Detect which cell encompasses the target text, then output its [x, y] center coordinate. 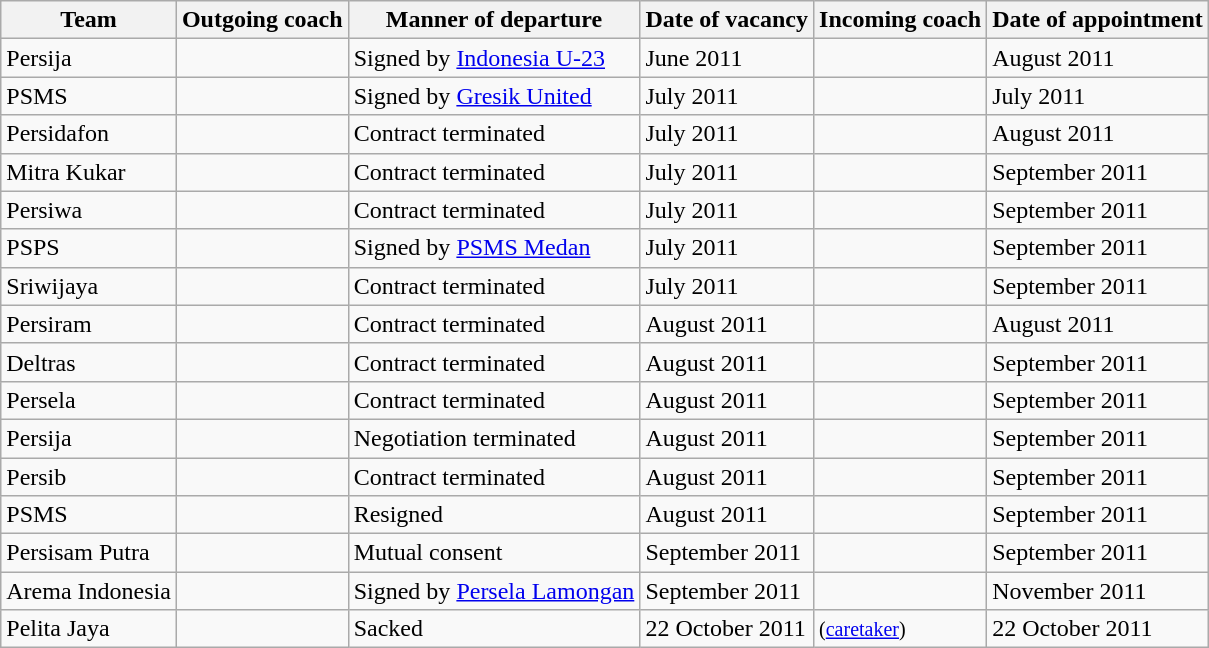
Resigned [494, 515]
Mutual consent [494, 553]
Persisam Putra [89, 553]
Arema Indonesia [89, 591]
Signed by Indonesia U-23 [494, 58]
Signed by Gresik United [494, 96]
Negotiation terminated [494, 438]
Mitra Kukar [89, 172]
(caretaker) [900, 629]
PSPS [89, 248]
Sacked [494, 629]
Persib [89, 477]
Incoming coach [900, 20]
Deltras [89, 362]
November 2011 [1098, 591]
Signed by Persela Lamongan [494, 591]
June 2011 [727, 58]
Date of vacancy [727, 20]
Persiwa [89, 210]
Manner of departure [494, 20]
Persiram [89, 324]
Team [89, 20]
Signed by PSMS Medan [494, 248]
Pelita Jaya [89, 629]
Date of appointment [1098, 20]
Sriwijaya [89, 286]
Outgoing coach [262, 20]
Persela [89, 400]
Persidafon [89, 134]
